Search for the cell housing the specified text and yield its (x, y) center coordinate. 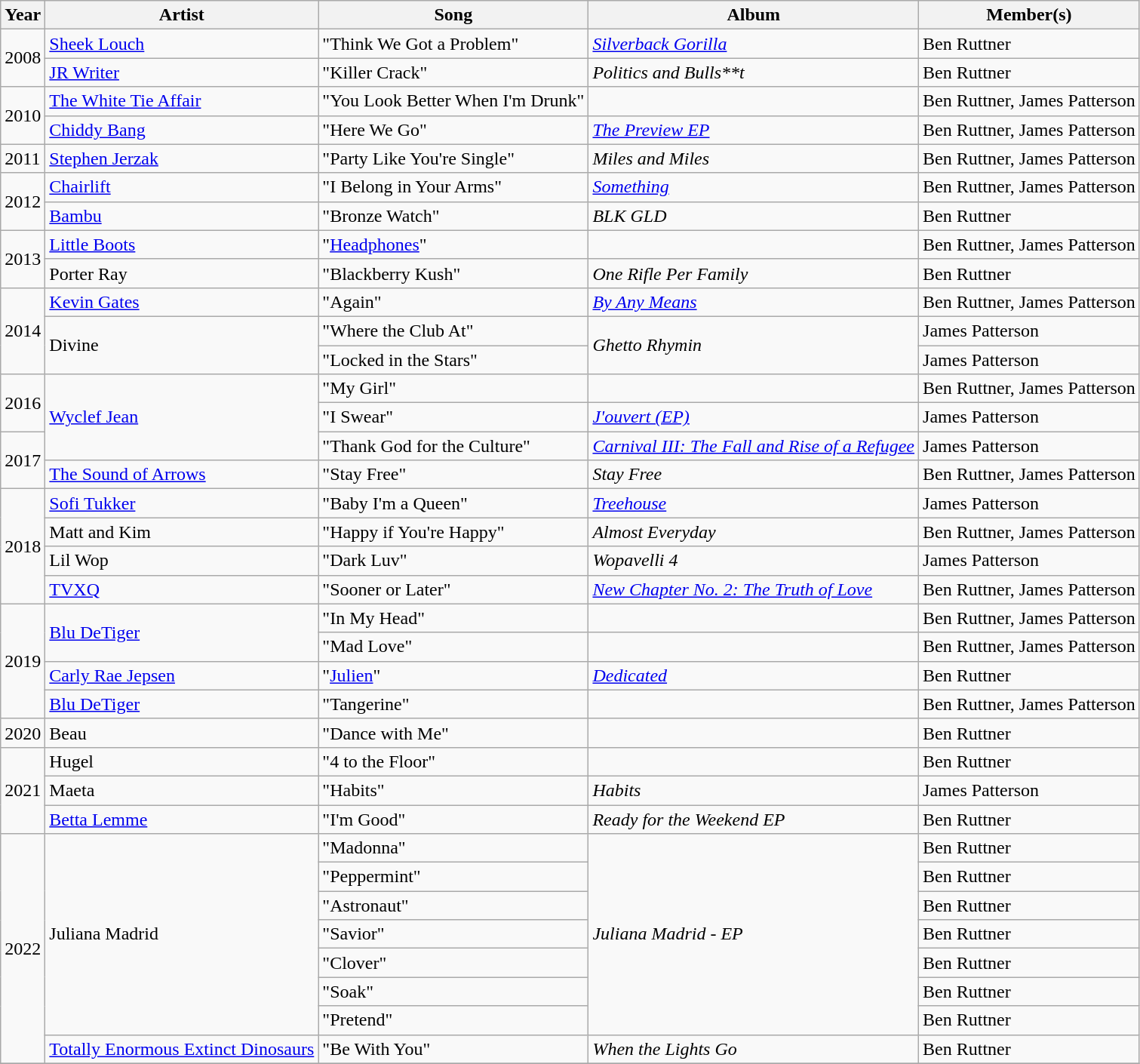
"Party Like You're Single" (453, 158)
"Thank God for the Culture" (453, 446)
Kevin Gates (182, 302)
The White Tie Affair (182, 101)
Politics and Bulls**t (754, 72)
The Preview EP (754, 130)
Hugel (182, 761)
Sheek Louch (182, 44)
One Rifle Per Family (754, 273)
2010 (23, 115)
Matt and Kim (182, 532)
"Locked in the Stars" (453, 360)
"You Look Better When I'm Drunk" (453, 101)
The Sound of Arrows (182, 475)
"Mad Love" (453, 647)
2019 (23, 661)
Chairlift (182, 187)
"Killer Crack" (453, 72)
2021 (23, 790)
"Peppermint" (453, 877)
"I Swear" (453, 417)
2018 (23, 546)
BLK GLD (754, 216)
Ghetto Rhymin (754, 345)
2008 (23, 58)
"Again" (453, 302)
Lil Wop (182, 561)
New Chapter No. 2: The Truth of Love (754, 589)
Divine (182, 345)
"Clover" (453, 963)
Beau (182, 733)
"My Girl" (453, 389)
Treehouse (754, 503)
2020 (23, 733)
"Pretend" (453, 1020)
"Habits" (453, 790)
"Astronaut" (453, 906)
"Dark Luv" (453, 561)
Betta Lemme (182, 819)
"Bronze Watch" (453, 216)
Juliana Madrid - EP (754, 934)
"Dance with Me" (453, 733)
2017 (23, 460)
Year (23, 15)
"Savior" (453, 934)
Album (754, 15)
"Headphones" (453, 244)
TVXQ (182, 589)
"Madonna" (453, 848)
"Be With You" (453, 1049)
"4 to the Floor" (453, 761)
J'ouvert (EP) (754, 417)
Totally Enormous Extinct Dinosaurs (182, 1049)
"Sooner or Later" (453, 589)
Artist (182, 15)
Wopavelli 4 (754, 561)
"Think We Got a Problem" (453, 44)
2013 (23, 259)
Juliana Madrid (182, 934)
"I'm Good" (453, 819)
By Any Means (754, 302)
"Baby I'm a Queen" (453, 503)
Porter Ray (182, 273)
"In My Head" (453, 618)
Maeta (182, 790)
"Julien" (453, 675)
Silverback Gorilla (754, 44)
Ready for the Weekend EP (754, 819)
"Soak" (453, 992)
JR Writer (182, 72)
Chiddy Bang (182, 130)
When the Lights Go (754, 1049)
"I Belong in Your Arms" (453, 187)
Carnival III: The Fall and Rise of a Refugee (754, 446)
Little Boots (182, 244)
2016 (23, 403)
Wyclef Jean (182, 417)
Habits (754, 790)
Miles and Miles (754, 158)
Member(s) (1029, 15)
Almost Everyday (754, 532)
"Blackberry Kush" (453, 273)
Carly Rae Jepsen (182, 675)
2011 (23, 158)
Dedicated (754, 675)
Stay Free (754, 475)
"Here We Go" (453, 130)
Something (754, 187)
Bambu (182, 216)
"Stay Free" (453, 475)
"Where the Club At" (453, 331)
"Tangerine" (453, 704)
Song (453, 15)
2014 (23, 331)
2012 (23, 201)
Sofi Tukker (182, 503)
"Happy if You're Happy" (453, 532)
Stephen Jerzak (182, 158)
2022 (23, 949)
